Provide the (x, y) coordinate of the cell's center where the given text is located.  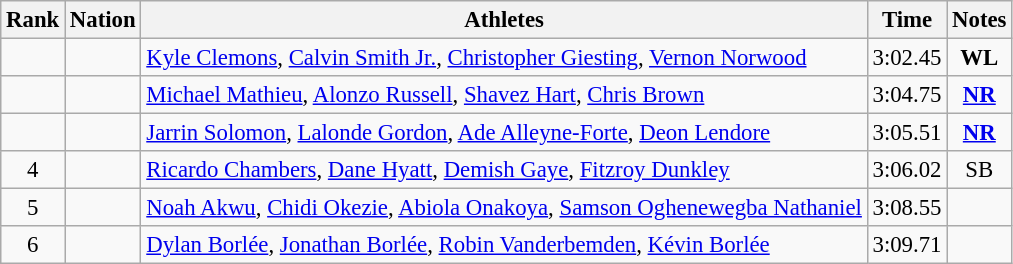
3:06.02 (907, 170)
3:02.45 (907, 58)
Jarrin Solomon, Lalonde Gordon, Ade Alleyne-Forte, Deon Lendore (504, 133)
WL (980, 58)
3:08.55 (907, 208)
Ricardo Chambers, Dane Hyatt, Demish Gaye, Fitzroy Dunkley (504, 170)
3:09.71 (907, 245)
SB (980, 170)
6 (33, 245)
4 (33, 170)
Dylan Borlée, Jonathan Borlée, Robin Vanderbemden, Kévin Borlée (504, 245)
3:05.51 (907, 133)
Rank (33, 20)
Michael Mathieu, Alonzo Russell, Shavez Hart, Chris Brown (504, 95)
Nation (103, 20)
Notes (980, 20)
Kyle Clemons, Calvin Smith Jr., Christopher Giesting, Vernon Norwood (504, 58)
5 (33, 208)
Athletes (504, 20)
3:04.75 (907, 95)
Noah Akwu, Chidi Okezie, Abiola Onakoya, Samson Oghenewegba Nathaniel (504, 208)
Time (907, 20)
